Capture the cell that displays the provided text and extract its (x, y) central coordinate. 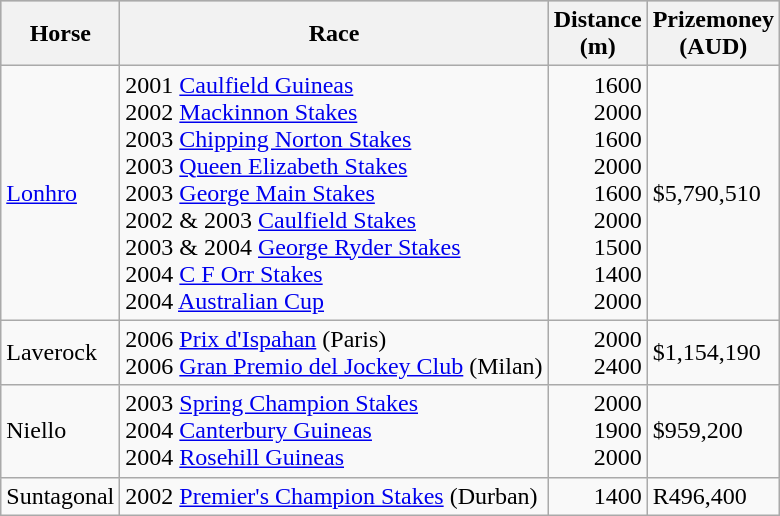
$959,200 (713, 431)
Suntagonal (60, 496)
200019002000 (598, 431)
Horse (60, 34)
$1,154,190 (713, 352)
Lonhro (60, 193)
Niello (60, 431)
1400 (598, 496)
$5,790,510 (713, 193)
20002400 (598, 352)
Prizemoney(AUD) (713, 34)
2003 Spring Champion Stakes2004 Canterbury Guineas2004 Rosehill Guineas (334, 431)
Race (334, 34)
Laverock (60, 352)
Distance(m) (598, 34)
160020001600200016002000150014002000 (598, 193)
2002 Premier's Champion Stakes (Durban) (334, 496)
R496,400 (713, 496)
2006 Prix d'Ispahan (Paris)2006 Gran Premio del Jockey Club (Milan) (334, 352)
